Extract the (X, Y) coordinate from the center of the cell holding the provided text.  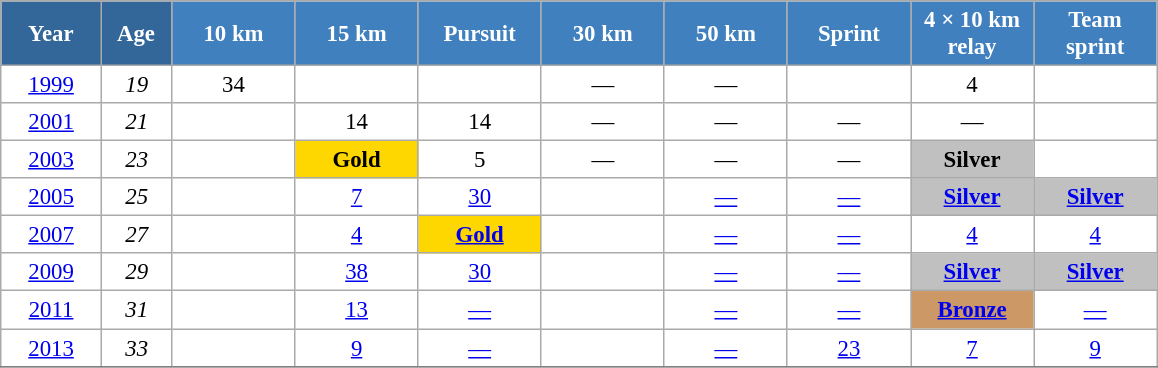
Sprint (848, 34)
5 (480, 160)
34 (234, 85)
Age (136, 34)
27 (136, 235)
33 (136, 348)
15 km (356, 34)
2009 (52, 273)
2005 (52, 197)
Bronze (972, 310)
2011 (52, 310)
Pursuit (480, 34)
38 (356, 273)
30 km (602, 34)
13 (356, 310)
50 km (726, 34)
2003 (52, 160)
2013 (52, 348)
4 × 10 km relay (972, 34)
31 (136, 310)
25 (136, 197)
1999 (52, 85)
2007 (52, 235)
19 (136, 85)
29 (136, 273)
21 (136, 122)
Team sprint (1096, 34)
2001 (52, 122)
10 km (234, 34)
Year (52, 34)
